Scan for the cell matching the given text and deliver its [x, y] coordinate at center. 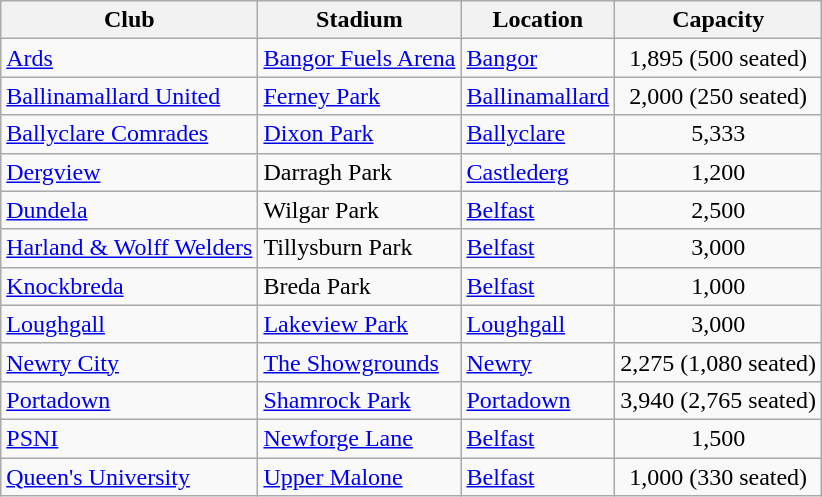
5,333 [718, 134]
Ballinamallard United [130, 96]
2,275 (1,080 seated) [718, 362]
3,940 (2,765 seated) [718, 400]
1,000 (330 seated) [718, 477]
1,895 (500 seated) [718, 58]
Tillysburn Park [360, 248]
Dixon Park [360, 134]
Darragh Park [360, 172]
2,000 (250 seated) [718, 96]
Bangor Fuels Arena [360, 58]
Shamrock Park [360, 400]
Newforge Lane [360, 438]
Dergview [130, 172]
Knockbreda [130, 286]
Wilgar Park [360, 210]
Bangor [538, 58]
Club [130, 20]
Location [538, 20]
Newry City [130, 362]
Breda Park [360, 286]
PSNI [130, 438]
Ards [130, 58]
Ferney Park [360, 96]
Upper Malone [360, 477]
1,200 [718, 172]
Ballyclare Comrades [130, 134]
Ballinamallard [538, 96]
The Showgrounds [360, 362]
Queen's University [130, 477]
Dundela [130, 210]
Ballyclare [538, 134]
Castlederg [538, 172]
1,500 [718, 438]
Lakeview Park [360, 324]
Capacity [718, 20]
Harland & Wolff Welders [130, 248]
2,500 [718, 210]
Stadium [360, 20]
Newry [538, 362]
1,000 [718, 286]
